Extract the [X, Y] coordinate from the center of the cell holding the provided text.  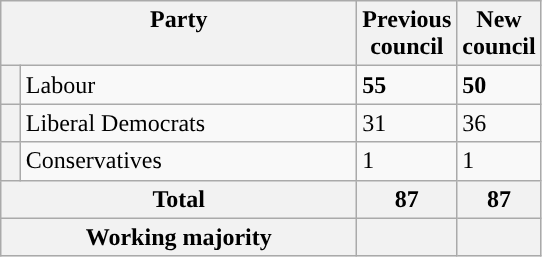
Labour [188, 85]
Conservatives [188, 161]
Liberal Democrats [188, 123]
New council [499, 34]
50 [499, 85]
Party [179, 34]
55 [407, 85]
Previous council [407, 34]
36 [499, 123]
Working majority [179, 237]
Total [179, 199]
31 [407, 123]
